From the cell containing the given text, extract its center point as (X, Y) coordinate. 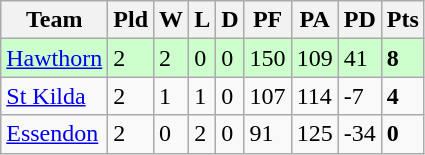
-34 (360, 134)
PD (360, 20)
St Kilda (54, 96)
D (230, 20)
107 (268, 96)
41 (360, 58)
109 (314, 58)
PA (314, 20)
150 (268, 58)
Essendon (54, 134)
114 (314, 96)
8 (402, 58)
W (172, 20)
Pts (402, 20)
Team (54, 20)
4 (402, 96)
-7 (360, 96)
Pld (131, 20)
PF (268, 20)
91 (268, 134)
L (202, 20)
125 (314, 134)
Hawthorn (54, 58)
